Output the (x, y) coordinate of the center of the cell containing the given text.  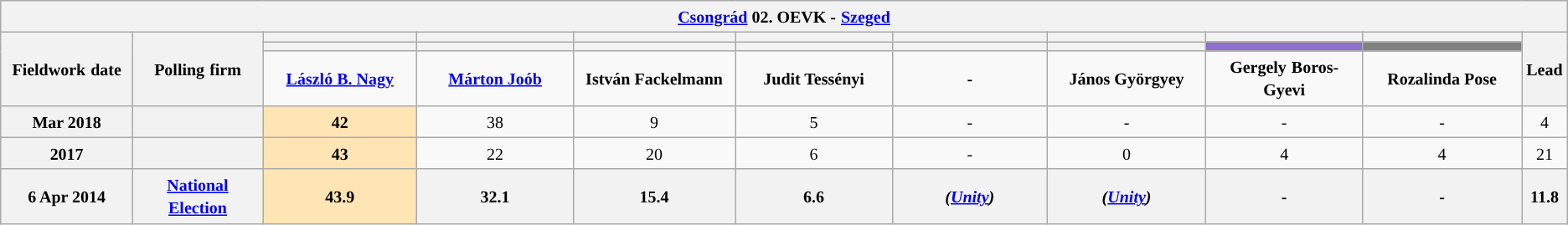
0 (1127, 153)
Gergely Boros-Gyevi (1285, 79)
2017 (67, 153)
38 (495, 121)
21 (1545, 153)
Judit Tessényi (814, 79)
6.6 (814, 196)
László B. Nagy (340, 79)
43.9 (340, 196)
20 (654, 153)
Rozalinda Pose (1442, 79)
32.1 (495, 196)
Mar 2018 (67, 121)
6 Apr 2014 (67, 196)
János Györgyey (1127, 79)
István Fackelmann (654, 79)
15.4 (654, 196)
Lead (1545, 69)
Polling firm (198, 69)
9 (654, 121)
22 (495, 153)
42 (340, 121)
Márton Joób (495, 79)
National Election (198, 196)
11.8 (1545, 196)
Fieldwork date (67, 69)
6 (814, 153)
43 (340, 153)
Csongrád 02. OEVK - Szeged (784, 17)
5 (814, 121)
